Find where the given text appears and provide that cell's center as [X, Y] coordinate. 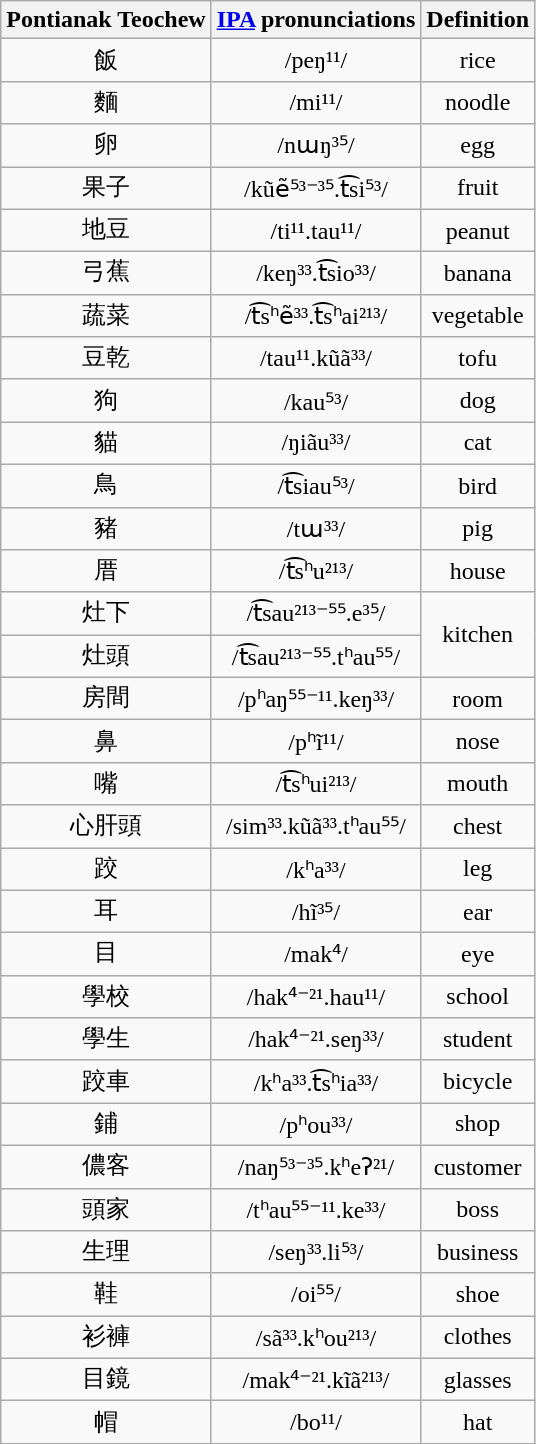
跤車 [106, 1082]
room [478, 698]
hat [478, 1422]
fruit [478, 188]
/sim³³.kũã³³.tʰau⁵⁵/ [316, 826]
egg [478, 146]
vegetable [478, 316]
/naŋ⁵³⁻³⁵.kʰeʔ²¹/ [316, 1166]
目鏡 [106, 1380]
/t͡sau²¹³⁻⁵⁵.e³⁵/ [316, 614]
/t͡sʰu²¹³/ [316, 572]
灶下 [106, 614]
/pʰaŋ⁵⁵⁻¹¹.keŋ³³/ [316, 698]
/mak⁴⁻²¹.kĩã²¹³/ [316, 1380]
/nɯŋ³⁵/ [316, 146]
customer [478, 1166]
/bo¹¹/ [316, 1422]
厝 [106, 572]
noodle [478, 102]
glasses [478, 1380]
kitchen [478, 634]
/hĩ³⁵/ [316, 912]
Definition [478, 20]
果子 [106, 188]
/peŋ¹¹/ [316, 60]
地豆 [106, 230]
貓 [106, 444]
帽 [106, 1422]
clothes [478, 1338]
/mak⁴/ [316, 954]
house [478, 572]
cat [478, 444]
豬 [106, 528]
peanut [478, 230]
dog [478, 400]
房間 [106, 698]
鼻 [106, 742]
麵 [106, 102]
弓蕉 [106, 274]
/seŋ³³.li⁵³/ [316, 1252]
衫褲 [106, 1338]
學校 [106, 996]
心肝頭 [106, 826]
school [478, 996]
shoe [478, 1294]
/t͡sau²¹³⁻⁵⁵.tʰau⁵⁵/ [316, 656]
mouth [478, 784]
耳 [106, 912]
student [478, 1040]
目 [106, 954]
/tau¹¹.kũã³³/ [316, 358]
/kũẽ⁵³⁻³⁵.t͡si⁵³/ [316, 188]
rice [478, 60]
leg [478, 870]
/ŋiãu³³/ [316, 444]
/sã³³.kʰou²¹³/ [316, 1338]
學生 [106, 1040]
bicycle [478, 1082]
/t͡sʰui²¹³/ [316, 784]
/oi⁵⁵/ [316, 1294]
/tɯ³³/ [316, 528]
/kau⁵³/ [316, 400]
chest [478, 826]
鞋 [106, 1294]
飯 [106, 60]
儂客 [106, 1166]
ear [478, 912]
/hak⁴⁻²¹.seŋ³³/ [316, 1040]
/kʰa³³.t͡sʰia³³/ [316, 1082]
/tʰau⁵⁵⁻¹¹.ke³³/ [316, 1210]
boss [478, 1210]
Pontianak Teochew [106, 20]
/mi¹¹/ [316, 102]
bird [478, 486]
灶頭 [106, 656]
卵 [106, 146]
鋪 [106, 1124]
pig [478, 528]
nose [478, 742]
蔬菜 [106, 316]
/pʰĩ¹¹/ [316, 742]
tofu [478, 358]
/pʰou³³/ [316, 1124]
嘴 [106, 784]
/ti¹¹.tau¹¹/ [316, 230]
business [478, 1252]
豆乾 [106, 358]
/keŋ³³.t͡sio³³/ [316, 274]
eye [478, 954]
生理 [106, 1252]
/kʰa³³/ [316, 870]
鳥 [106, 486]
shop [478, 1124]
頭家 [106, 1210]
跤 [106, 870]
/t͡sʰẽ³³.t͡sʰai²¹³/ [316, 316]
/hak⁴⁻²¹.hau¹¹/ [316, 996]
IPA pronunciations [316, 20]
/t͡siau⁵³/ [316, 486]
banana [478, 274]
狗 [106, 400]
